Return the (x, y) coordinate for the center point of the cell that contains the specified text.  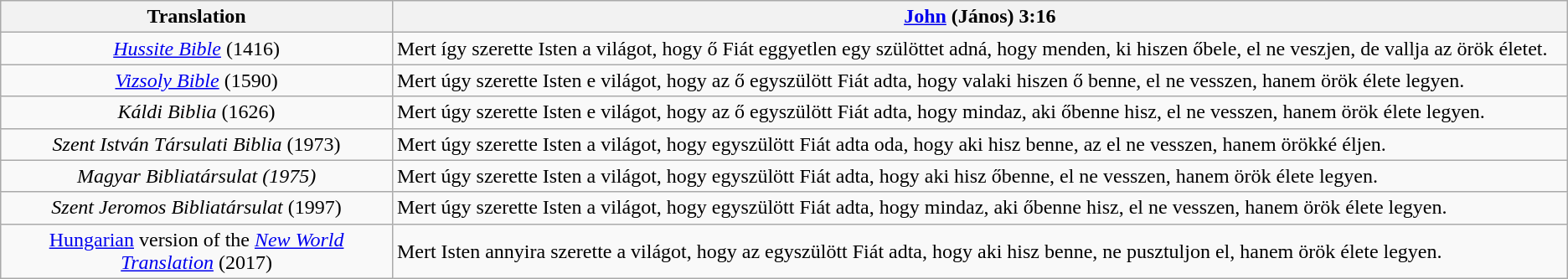
Káldi Biblia (1626) (197, 112)
Translation (197, 17)
Szent István Társulati Biblia (1973) (197, 144)
Hussite Bible (1416) (197, 49)
Mert úgy szerette Isten e világot, hogy az ő egyszülött Fiát adta, hogy valaki hiszen ő benne, el ne vesszen, hanem örök élete legyen. (980, 80)
Mert úgy szerette Isten a világot, hogy egyszülött Fiát adta, hogy mindaz, aki őbenne hisz, el ne vesszen, hanem örök élete legyen. (980, 208)
Mert így szerette Isten a világot, hogy ő Fiát eggyetlen egy szülöttet adná, hogy menden, ki hiszen őbele, el ne veszjen, de vallja az örök életet. (980, 49)
Szent Jeromos Bibliatársulat (1997) (197, 208)
Mert Isten annyira szerette a világot, hogy az egyszülött Fiát adta, hogy aki hisz benne, ne pusztuljon el, hanem örök élete legyen. (980, 251)
Mert úgy szerette Isten a világot, hogy egyszülött Fiát adta, hogy aki hisz őbenne, el ne vesszen, hanem örök élete legyen. (980, 176)
Magyar Bibliatársulat (1975) (197, 176)
Vizsoly Bible (1590) (197, 80)
Mert úgy szerette Isten e világot, hogy az ő egyszülött Fiát adta, hogy mindaz, aki őbenne hisz, el ne vesszen, hanem örök élete legyen. (980, 112)
Mert úgy szerette Isten a világot, hogy egyszülött Fiát adta oda, hogy aki hisz benne, az el ne vesszen, hanem örökké éljen. (980, 144)
Hungarian version of the New World Translation (2017) (197, 251)
John (János) 3:16 (980, 17)
